Return (x, y) of the center of cell containing provided text 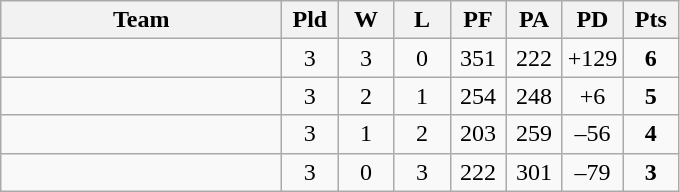
248 (534, 96)
–56 (592, 134)
+129 (592, 58)
Pld (310, 20)
+6 (592, 96)
259 (534, 134)
203 (478, 134)
Team (142, 20)
351 (478, 58)
–79 (592, 172)
L (422, 20)
W (366, 20)
4 (651, 134)
PF (478, 20)
254 (478, 96)
PD (592, 20)
Pts (651, 20)
6 (651, 58)
5 (651, 96)
301 (534, 172)
PA (534, 20)
